Output the (X, Y) coordinate of the center of the cell containing the given text.  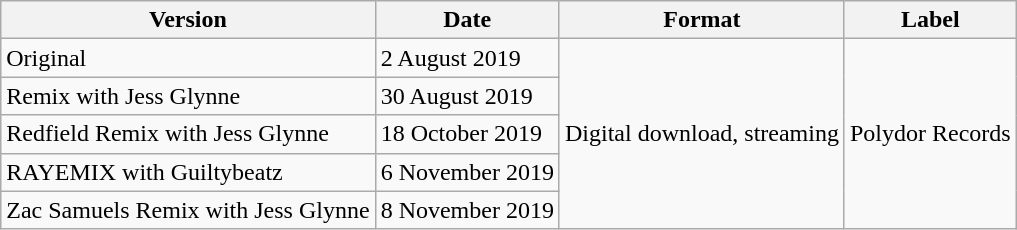
Polydor Records (930, 134)
Original (188, 58)
Zac Samuels Remix with Jess Glynne (188, 210)
Date (467, 20)
8 November 2019 (467, 210)
Format (702, 20)
18 October 2019 (467, 134)
6 November 2019 (467, 172)
30 August 2019 (467, 96)
Label (930, 20)
2 August 2019 (467, 58)
Digital download, streaming (702, 134)
RAYEMIX with Guiltybeatz (188, 172)
Redfield Remix with Jess Glynne (188, 134)
Version (188, 20)
Remix with Jess Glynne (188, 96)
